Output the (x, y) coordinate of the center of the cell containing the given text.  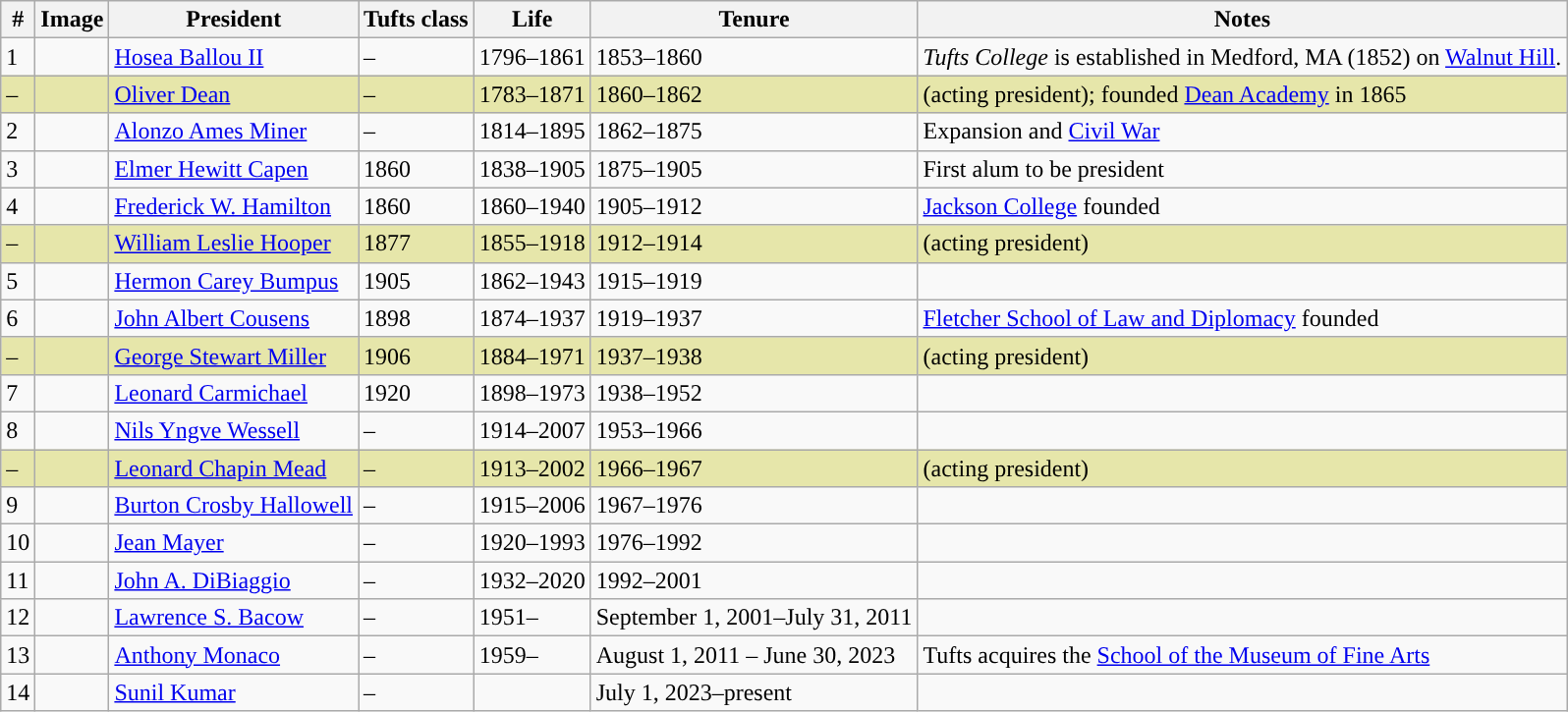
9 (18, 506)
1884–1971 (532, 356)
Frederick W. Hamilton (234, 206)
1875–1905 (755, 169)
September 1, 2001–July 31, 2011 (755, 618)
Jean Mayer (234, 543)
1906 (417, 356)
1919–1937 (755, 318)
1838–1905 (532, 169)
July 1, 2023–present (755, 692)
4 (18, 206)
1796–1861 (532, 57)
Hosea Ballou II (234, 57)
1860–1940 (532, 206)
Anthony Monaco (234, 655)
1915–2006 (532, 506)
10 (18, 543)
Tufts acquires the School of the Museum of Fine Arts (1242, 655)
1932–2020 (532, 580)
2 (18, 132)
6 (18, 318)
# (18, 20)
1953–1966 (755, 430)
Tenure (755, 20)
Nils Yngve Wessell (234, 430)
1914–2007 (532, 430)
Fletcher School of Law and Diplomacy founded (1242, 318)
1938–1952 (755, 393)
1920–1993 (532, 543)
Leonard Carmichael (234, 393)
Tufts College is established in Medford, MA (1852) on Walnut Hill. (1242, 57)
August 1, 2011 – June 30, 2023 (755, 655)
Life (532, 20)
Lawrence S. Bacow (234, 618)
John A. DiBiaggio (234, 580)
12 (18, 618)
(acting president); founded Dean Academy in 1865 (1242, 94)
1862–1875 (755, 132)
Alonzo Ames Miner (234, 132)
5 (18, 281)
President (234, 20)
William Leslie Hooper (234, 244)
1967–1976 (755, 506)
1814–1895 (532, 132)
1912–1914 (755, 244)
1853–1860 (755, 57)
Sunil Kumar (234, 692)
Expansion and Civil War (1242, 132)
1992–2001 (755, 580)
Burton Crosby Hallowell (234, 506)
8 (18, 430)
1905–1912 (755, 206)
Oliver Dean (234, 94)
7 (18, 393)
1937–1938 (755, 356)
1862–1943 (532, 281)
1860–1862 (755, 94)
1905 (417, 281)
11 (18, 580)
3 (18, 169)
1915–1919 (755, 281)
Elmer Hewitt Capen (234, 169)
John Albert Cousens (234, 318)
1874–1937 (532, 318)
Notes (1242, 20)
Image (73, 20)
1976–1992 (755, 543)
First alum to be president (1242, 169)
1966–1967 (755, 468)
1920 (417, 393)
Jackson College founded (1242, 206)
13 (18, 655)
1783–1871 (532, 94)
1913–2002 (532, 468)
1855–1918 (532, 244)
Tufts class (417, 20)
Hermon Carey Bumpus (234, 281)
1 (18, 57)
Leonard Chapin Mead (234, 468)
1898–1973 (532, 393)
George Stewart Miller (234, 356)
1898 (417, 318)
1959– (532, 655)
14 (18, 692)
1951– (532, 618)
1877 (417, 244)
